Pinpoint the cell where the given text exists, returning its [x, y] midpoint coordinate. 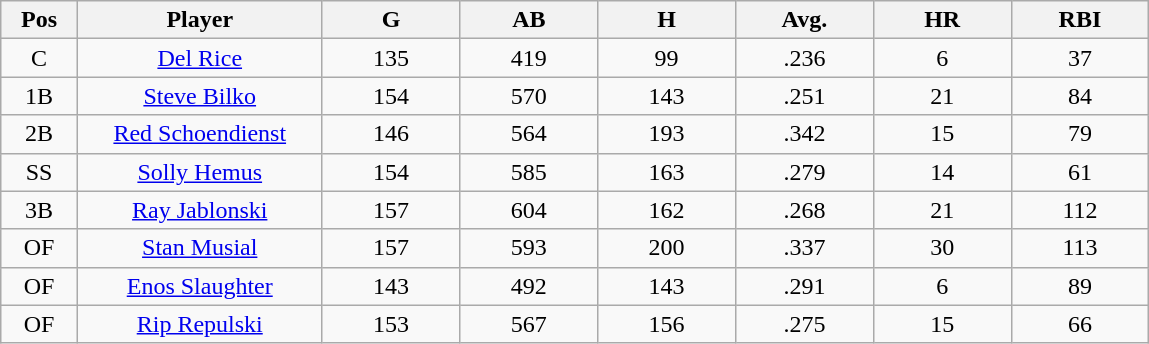
Pos [40, 20]
593 [529, 248]
.268 [804, 210]
3B [40, 210]
RBI [1080, 20]
162 [667, 210]
84 [1080, 96]
Ray Jablonski [200, 210]
112 [1080, 210]
H [667, 20]
570 [529, 96]
564 [529, 134]
567 [529, 324]
146 [391, 134]
.251 [804, 96]
113 [1080, 248]
Rip Repulski [200, 324]
.337 [804, 248]
G [391, 20]
79 [1080, 134]
Stan Musial [200, 248]
135 [391, 58]
193 [667, 134]
SS [40, 172]
.275 [804, 324]
.342 [804, 134]
604 [529, 210]
C [40, 58]
89 [1080, 286]
Steve Bilko [200, 96]
Solly Hemus [200, 172]
AB [529, 20]
14 [942, 172]
.236 [804, 58]
156 [667, 324]
163 [667, 172]
Avg. [804, 20]
419 [529, 58]
492 [529, 286]
Player [200, 20]
Del Rice [200, 58]
30 [942, 248]
99 [667, 58]
.291 [804, 286]
HR [942, 20]
1B [40, 96]
Enos Slaughter [200, 286]
61 [1080, 172]
2B [40, 134]
66 [1080, 324]
.279 [804, 172]
Red Schoendienst [200, 134]
585 [529, 172]
200 [667, 248]
153 [391, 324]
37 [1080, 58]
